Locate the cell with the specified text and output its [X, Y] center coordinate. 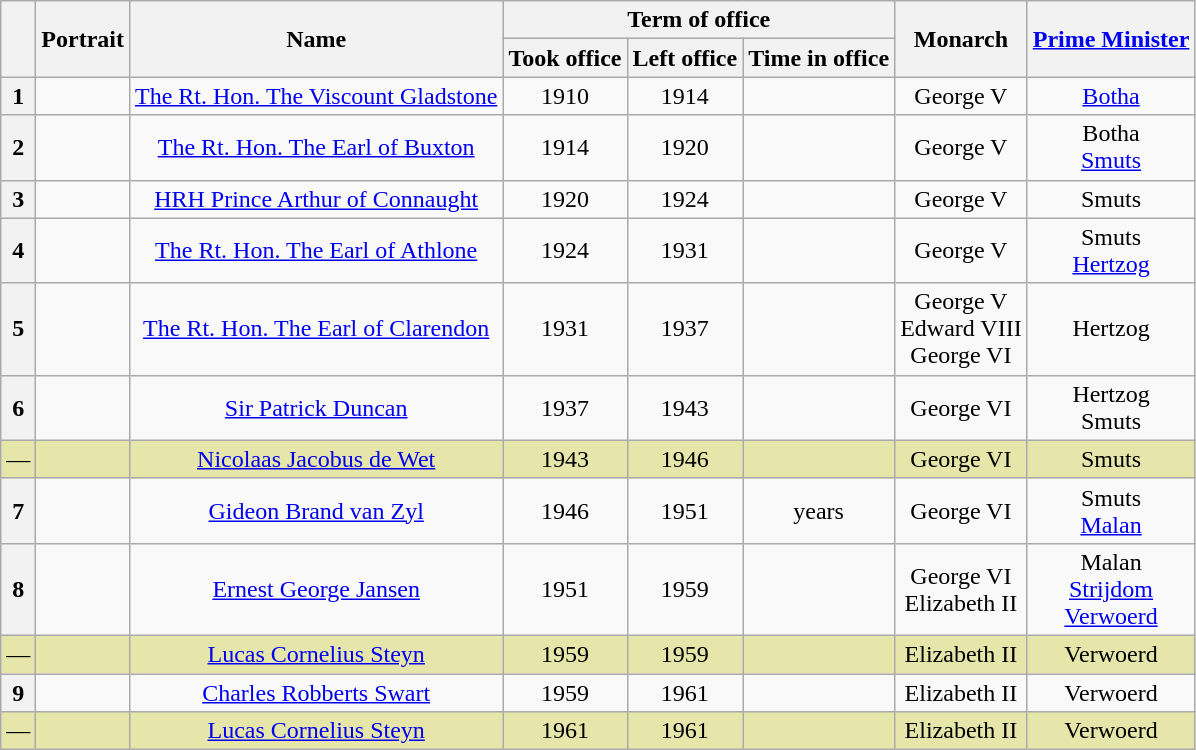
MalanStrijdomVerwoerd [1111, 589]
7 [18, 510]
2 [18, 148]
Prime Minister [1111, 39]
George VIElizabeth II [962, 589]
SmutsHertzog [1111, 250]
The Rt. Hon. The Viscount Gladstone [316, 96]
4 [18, 250]
The Rt. Hon. The Earl of Clarendon [316, 329]
The Rt. Hon. The Earl of Athlone [316, 250]
years [819, 510]
HRH Prince Arthur of Connaught [316, 199]
1 [18, 96]
SmutsMalan [1111, 510]
Ernest George Jansen [316, 589]
Botha [1111, 96]
Portrait [83, 39]
9 [18, 693]
Monarch [962, 39]
The Rt. Hon. The Earl of Buxton [316, 148]
1910 [565, 96]
8 [18, 589]
Name [316, 39]
Term of office [699, 20]
Took office [565, 58]
Time in office [819, 58]
Hertzog [1111, 329]
Nicolaas Jacobus de Wet [316, 459]
Sir Patrick Duncan [316, 408]
3 [18, 199]
6 [18, 408]
5 [18, 329]
BothaSmuts [1111, 148]
George VEdward VIIIGeorge VI [962, 329]
HertzogSmuts [1111, 408]
Charles Robberts Swart [316, 693]
Gideon Brand van Zyl [316, 510]
Left office [685, 58]
